Output the (x, y) coordinate of the center of the cell containing the given text.  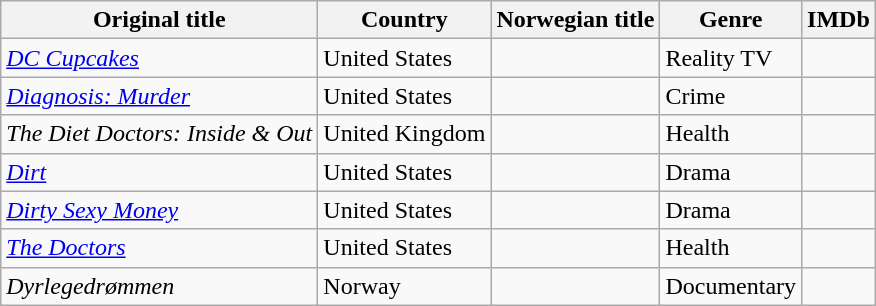
The Diet Doctors: Inside & Out (160, 134)
Reality TV (731, 58)
Dirty Sexy Money (160, 210)
United Kingdom (404, 134)
Norway (404, 286)
Documentary (731, 286)
IMDb (839, 20)
Crime (731, 96)
DC Cupcakes (160, 58)
Diagnosis: Murder (160, 96)
Dirt (160, 172)
Norwegian title (576, 20)
Dyrlegedrømmen (160, 286)
The Doctors (160, 248)
Original title (160, 20)
Genre (731, 20)
Country (404, 20)
